From the cell containing the given text, extract its center point as (x, y) coordinate. 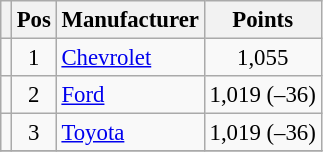
2 (34, 95)
Points (262, 20)
1 (34, 58)
Toyota (130, 133)
3 (34, 133)
Manufacturer (130, 20)
Pos (34, 20)
Ford (130, 95)
Chevrolet (130, 58)
1,055 (262, 58)
